Scan for the cell matching the given text and deliver its (x, y) coordinate at center. 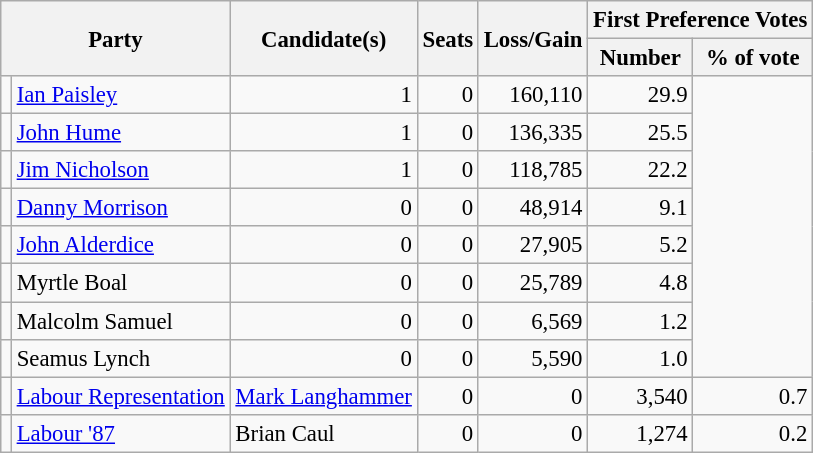
Party (116, 38)
Mark Langhammer (324, 396)
48,914 (532, 208)
Jim Nicholson (120, 170)
Number (640, 58)
6,569 (532, 321)
22.2 (640, 170)
Brian Caul (324, 433)
5.2 (640, 245)
25,789 (532, 283)
Malcolm Samuel (120, 321)
John Hume (120, 133)
9.1 (640, 208)
% of vote (753, 58)
25.5 (640, 133)
0.7 (753, 396)
136,335 (532, 133)
Loss/Gain (532, 38)
Candidate(s) (324, 38)
0.2 (753, 433)
Seats (448, 38)
Myrtle Boal (120, 283)
1.0 (640, 358)
1,274 (640, 433)
John Alderdice (120, 245)
27,905 (532, 245)
Danny Morrison (120, 208)
3,540 (640, 396)
4.8 (640, 283)
Seamus Lynch (120, 358)
Labour '87 (120, 433)
Ian Paisley (120, 95)
160,110 (532, 95)
118,785 (532, 170)
5,590 (532, 358)
29.9 (640, 95)
Labour Representation (120, 396)
First Preference Votes (700, 20)
1.2 (640, 321)
